Identify which cell holds the provided text, then report its [X, Y] central coordinate. 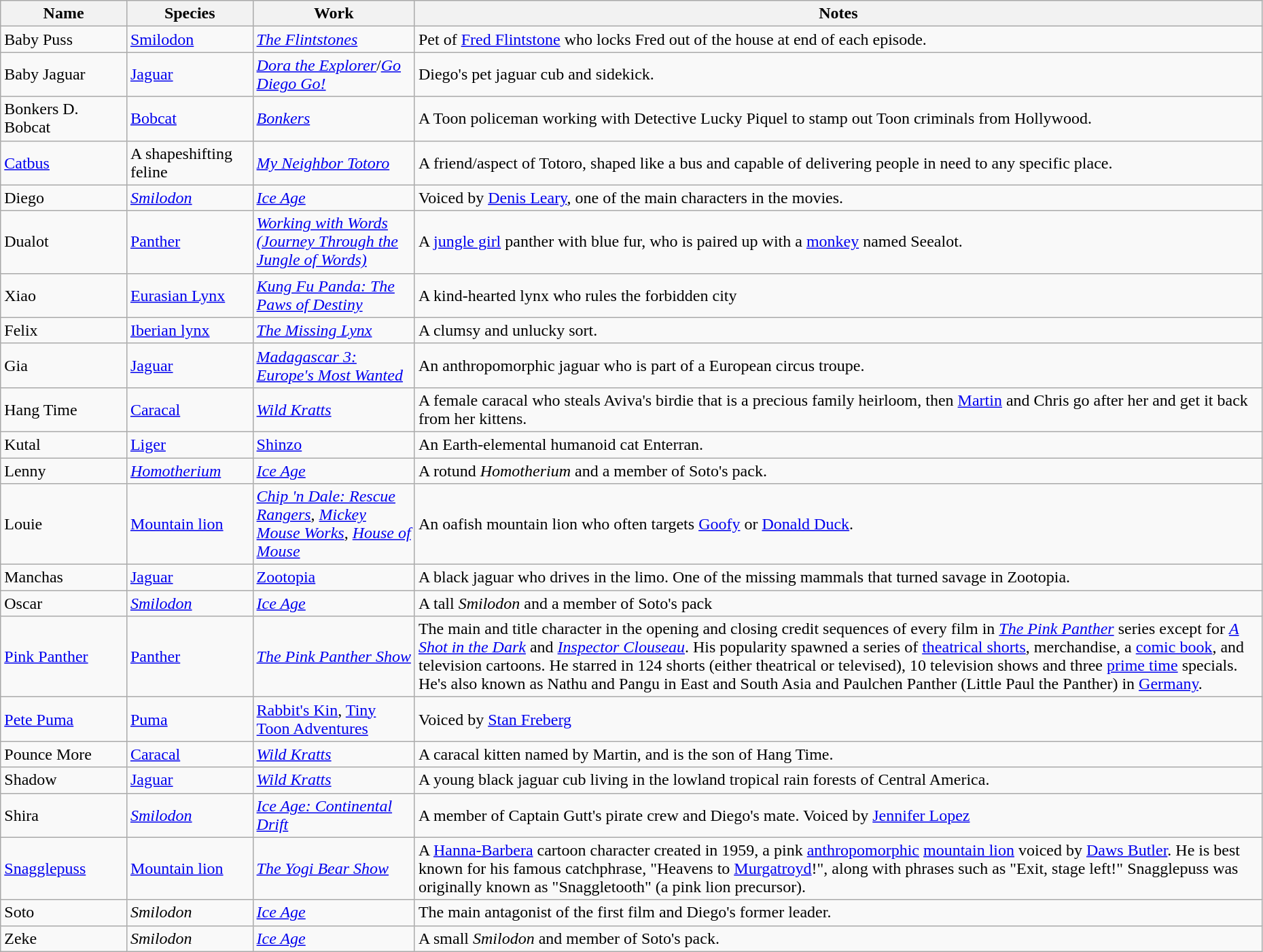
Bonkers D. Bobcat [64, 118]
Dora the Explorer/Go Diego Go! [334, 75]
Work [334, 14]
A shapeshifting feline [190, 163]
A kind-hearted lynx who rules the forbidden city [838, 295]
Gia [64, 366]
A friend/aspect of Totoro, shaped like a bus and capable of delivering people in need to any specific place. [838, 163]
Baby Jaguar [64, 75]
A black jaguar who drives in the limo. One of the missing mammals that turned savage in Zootopia. [838, 578]
An anthropomorphic jaguar who is part of a European circus troupe. [838, 366]
A member of Captain Gutt's pirate crew and Diego's mate. Voiced by Jennifer Lopez [838, 815]
Liger [190, 444]
Zeke [64, 938]
Pink Panther [64, 656]
The Yogi Bear Show [334, 868]
Shira [64, 815]
Puma [190, 719]
Eurasian Lynx [190, 295]
Felix [64, 330]
The Missing Lynx [334, 330]
Rabbit's Kin, Tiny Toon Adventures [334, 719]
A female caracal who steals Aviva's birdie that is a precious family heirloom, then Martin and Chris go after her and get it back from her kittens. [838, 409]
A rotund Homotherium and a member of Soto's pack. [838, 471]
Madagascar 3: Europe's Most Wanted [334, 366]
The Pink Panther Show [334, 656]
Hang Time [64, 409]
Shadow [64, 780]
The main antagonist of the first film and Diego's former leader. [838, 913]
Shinzo [334, 444]
Baby Puss [64, 39]
Notes [838, 14]
A Toon policeman working with Detective Lucky Piquel to stamp out Toon criminals from Hollywood. [838, 118]
Kutal [64, 444]
Voiced by Denis Leary, one of the main characters in the movies. [838, 198]
An oafish mountain lion who often targets Goofy or Donald Duck. [838, 525]
Oscar [64, 603]
Dualot [64, 242]
A young black jaguar cub living in the lowland tropical rain forests of Central America. [838, 780]
Louie [64, 525]
A clumsy and unlucky sort. [838, 330]
Pete Puma [64, 719]
Xiao [64, 295]
Diego [64, 198]
Bobcat [190, 118]
A tall Smilodon and a member of Soto's pack [838, 603]
Iberian lynx [190, 330]
Lenny [64, 471]
A jungle girl panther with blue fur, who is paired up with a monkey named Seealot. [838, 242]
Bonkers [334, 118]
Zootopia [334, 578]
Pet of Fred Flintstone who locks Fred out of the house at end of each episode. [838, 39]
Homotherium [190, 471]
A caracal kitten named by Martin, and is the son of Hang Time. [838, 754]
Species [190, 14]
An Earth-elemental humanoid cat Enterran. [838, 444]
My Neighbor Totoro [334, 163]
Voiced by Stan Freberg [838, 719]
Diego's pet jaguar cub and sidekick. [838, 75]
Working with Words (Journey Through the Jungle of Words) [334, 242]
Chip 'n Dale: Rescue Rangers, Mickey Mouse Works, House of Mouse [334, 525]
Pounce More [64, 754]
Ice Age: Continental Drift [334, 815]
Catbus [64, 163]
A small Smilodon and member of Soto's pack. [838, 938]
Kung Fu Panda: The Paws of Destiny [334, 295]
Name [64, 14]
Soto [64, 913]
Snagglepuss [64, 868]
The Flintstones [334, 39]
Manchas [64, 578]
